From the cell containing the given text, extract its center point as (x, y) coordinate. 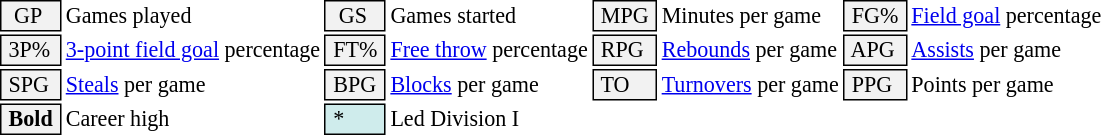
3-point field goal percentage (192, 50)
FG% (875, 16)
TO (624, 85)
Turnovers per game (750, 85)
Rebounds per game (750, 50)
3P% (30, 50)
Steals per game (192, 85)
APG (875, 50)
RPG (624, 50)
SPG (30, 85)
Games played (192, 16)
GS (356, 16)
PPG (875, 85)
FT% (356, 50)
Minutes per game (750, 16)
Free throw percentage (489, 50)
GP (30, 16)
BPG (356, 85)
Games started (489, 16)
Blocks per game (489, 85)
MPG (624, 16)
